For the text-containing cell, return its midpoint in [X, Y] coordinate format. 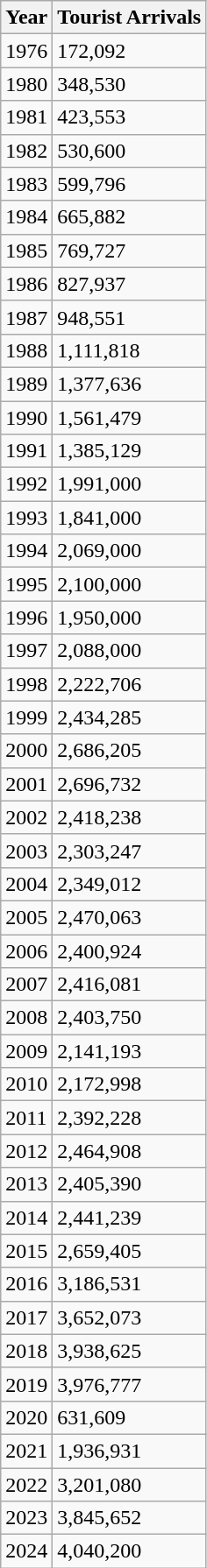
2,172,998 [130, 1084]
172,092 [130, 51]
2009 [26, 1051]
3,938,625 [130, 1351]
1999 [26, 717]
2017 [26, 1317]
2024 [26, 1551]
2001 [26, 784]
2019 [26, 1384]
2016 [26, 1284]
1989 [26, 384]
2006 [26, 950]
1986 [26, 284]
2,470,063 [130, 917]
1997 [26, 651]
348,530 [130, 84]
1,936,931 [130, 1451]
2,400,924 [130, 950]
3,186,531 [130, 1284]
2002 [26, 817]
530,600 [130, 151]
2018 [26, 1351]
3,652,073 [130, 1317]
423,553 [130, 117]
2,141,193 [130, 1051]
Year [26, 18]
769,727 [130, 251]
2,441,239 [130, 1218]
2,434,285 [130, 717]
2,100,000 [130, 584]
2,686,205 [130, 751]
2,392,228 [130, 1118]
1,377,636 [130, 384]
1982 [26, 151]
1992 [26, 484]
1984 [26, 217]
2012 [26, 1151]
2,303,247 [130, 851]
1994 [26, 551]
2,088,000 [130, 651]
665,882 [130, 217]
1976 [26, 51]
2003 [26, 851]
2011 [26, 1118]
2,403,750 [130, 1018]
3,201,080 [130, 1485]
4,040,200 [130, 1551]
2000 [26, 751]
2023 [26, 1518]
827,937 [130, 284]
1,991,000 [130, 484]
1,841,000 [130, 518]
948,551 [130, 317]
1991 [26, 451]
2,405,390 [130, 1184]
2015 [26, 1251]
2,069,000 [130, 551]
1,111,818 [130, 350]
2007 [26, 985]
1998 [26, 684]
2008 [26, 1018]
2022 [26, 1485]
Tourist Arrivals [130, 18]
1,561,479 [130, 418]
3,845,652 [130, 1518]
2,349,012 [130, 884]
2014 [26, 1218]
1980 [26, 84]
2,222,706 [130, 684]
2,416,081 [130, 985]
1996 [26, 618]
2,659,405 [130, 1251]
2021 [26, 1451]
1987 [26, 317]
2,418,238 [130, 817]
3,976,777 [130, 1384]
2,696,732 [130, 784]
2020 [26, 1417]
599,796 [130, 184]
2010 [26, 1084]
1,385,129 [130, 451]
2013 [26, 1184]
1985 [26, 251]
1995 [26, 584]
1993 [26, 518]
2005 [26, 917]
1988 [26, 350]
1983 [26, 184]
631,609 [130, 1417]
2004 [26, 884]
1990 [26, 418]
2,464,908 [130, 1151]
1,950,000 [130, 618]
1981 [26, 117]
